Locate the cell with the specified text and output its (x, y) center coordinate. 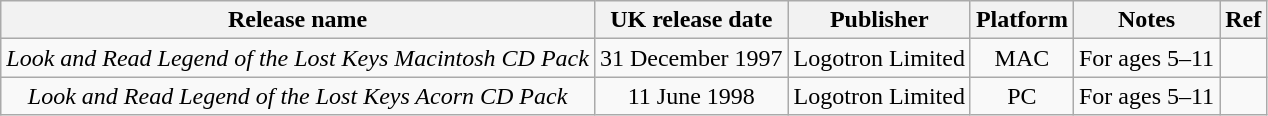
Notes (1146, 20)
PC (1022, 96)
MAC (1022, 58)
31 December 1997 (691, 58)
11 June 1998 (691, 96)
Ref (1244, 20)
Publisher (879, 20)
Platform (1022, 20)
Look and Read Legend of the Lost Keys Acorn CD Pack (298, 96)
Release name (298, 20)
UK release date (691, 20)
Look and Read Legend of the Lost Keys Macintosh CD Pack (298, 58)
